Provide the (X, Y) coordinate of the cell's center where the given text is located.  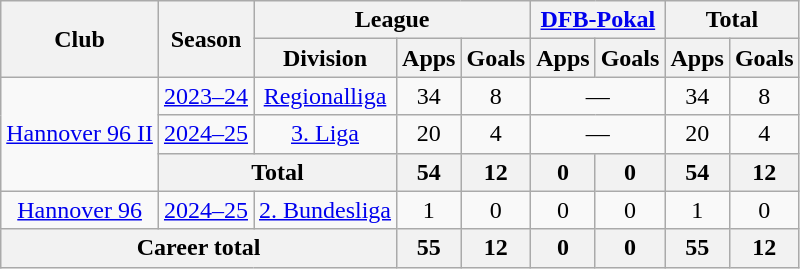
Regionalliga (326, 96)
2. Bundesliga (326, 210)
League (392, 20)
Hannover 96 II (80, 134)
3. Liga (326, 134)
2023–24 (206, 96)
Season (206, 39)
Career total (199, 248)
DFB-Pokal (598, 20)
Division (326, 58)
Hannover 96 (80, 210)
Club (80, 39)
